For the text-containing cell, return its midpoint in (x, y) coordinate format. 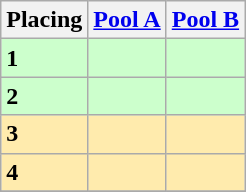
3 (44, 134)
1 (44, 58)
2 (44, 96)
Placing (44, 20)
Pool A (127, 20)
4 (44, 172)
Pool B (205, 20)
